Detect which cell encompasses the target text, then output its [x, y] center coordinate. 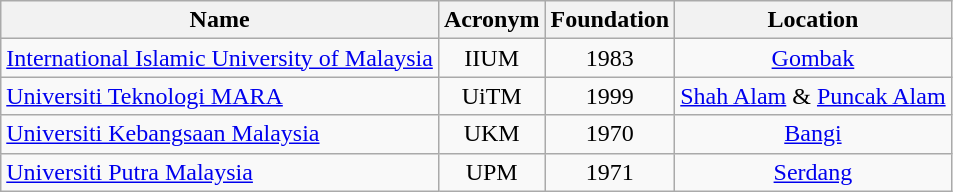
1999 [610, 96]
Gombak [813, 58]
Universiti Teknologi MARA [220, 96]
Acronym [492, 20]
Universiti Kebangsaan Malaysia [220, 134]
Bangi [813, 134]
Name [220, 20]
International Islamic University of Malaysia [220, 58]
Location [813, 20]
UiTM [492, 96]
UKM [492, 134]
UPM [492, 172]
1970 [610, 134]
Serdang [813, 172]
Foundation [610, 20]
1983 [610, 58]
Universiti Putra Malaysia [220, 172]
IIUM [492, 58]
Shah Alam & Puncak Alam [813, 96]
1971 [610, 172]
